From the cell containing the given text, extract its center point as (X, Y) coordinate. 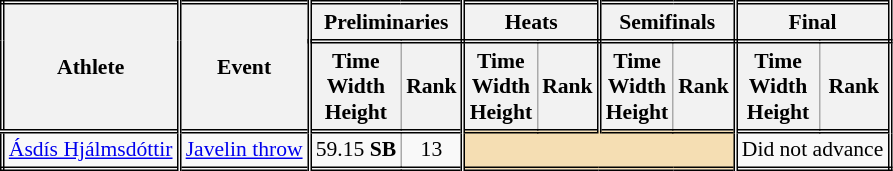
59.15 SB (355, 150)
Event (244, 67)
Preliminaries (386, 22)
Heats (531, 22)
Athlete (90, 67)
Final (812, 22)
Semifinals (667, 22)
Did not advance (812, 150)
Javelin throw (244, 150)
Ásdís Hjálmsdóttir (90, 150)
13 (432, 150)
